Return (x, y) of the center of cell containing provided text 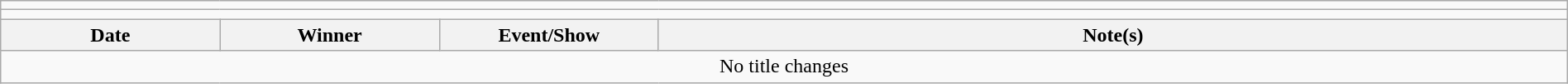
No title changes (784, 67)
Event/Show (549, 35)
Date (111, 35)
Note(s) (1113, 35)
Winner (329, 35)
